Scan for the cell matching the given text and deliver its (x, y) coordinate at center. 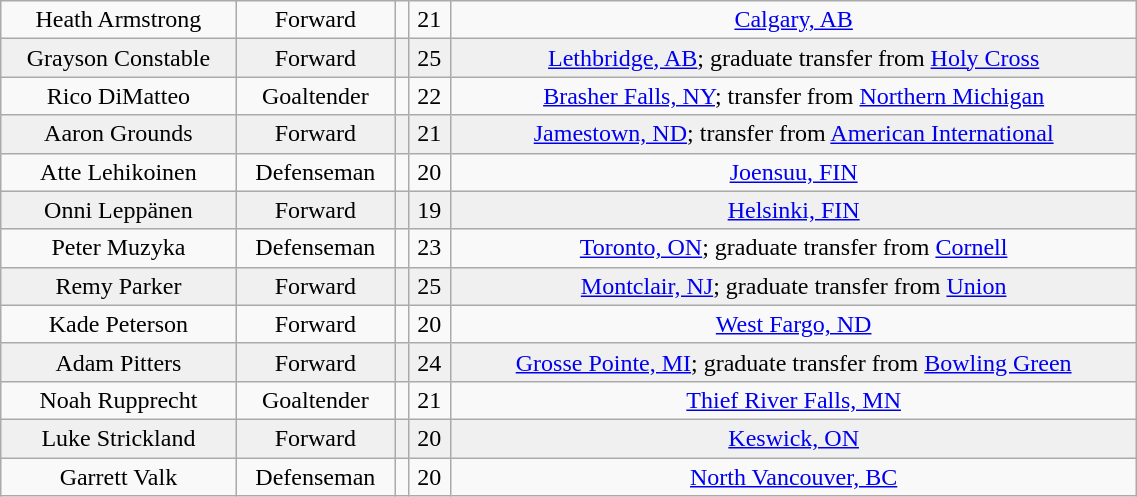
West Fargo, ND (793, 324)
Atte Lehikoinen (118, 172)
Heath Armstrong (118, 20)
Keswick, ON (793, 438)
Jamestown, ND; transfer from American International (793, 134)
Helsinki, FIN (793, 210)
Lethbridge, AB; graduate transfer from Holy Cross (793, 58)
Grayson Constable (118, 58)
23 (429, 248)
Remy Parker (118, 286)
Grosse Pointe, MI; graduate transfer from Bowling Green (793, 362)
22 (429, 96)
Adam Pitters (118, 362)
Montclair, NJ; graduate transfer from Union (793, 286)
Peter Muzyka (118, 248)
Noah Rupprecht (118, 400)
Rico DiMatteo (118, 96)
Onni Leppänen (118, 210)
North Vancouver, BC (793, 477)
24 (429, 362)
Garrett Valk (118, 477)
Luke Strickland (118, 438)
Calgary, AB (793, 20)
Joensuu, FIN (793, 172)
Aaron Grounds (118, 134)
Toronto, ON; graduate transfer from Cornell (793, 248)
Kade Peterson (118, 324)
Brasher Falls, NY; transfer from Northern Michigan (793, 96)
19 (429, 210)
Thief River Falls, MN (793, 400)
